Provide the (x, y) coordinate of the cell's center where the given text is located.  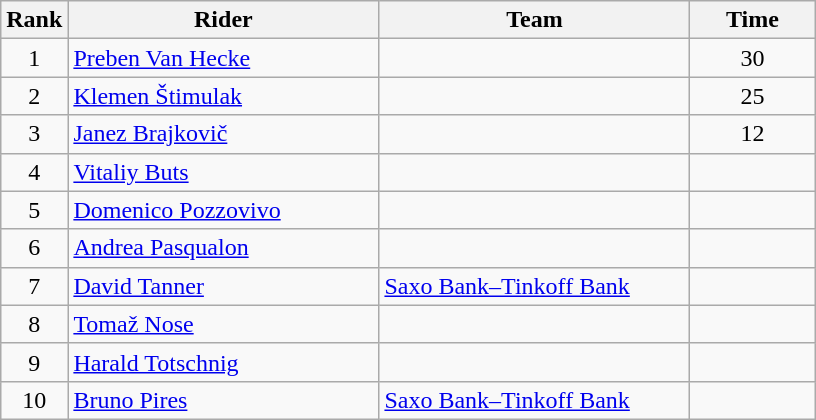
Team (534, 20)
Andrea Pasqualon (224, 248)
25 (752, 96)
12 (752, 134)
Rider (224, 20)
Vitaliy Buts (224, 172)
Time (752, 20)
Janez Brajkovič (224, 134)
6 (34, 248)
1 (34, 58)
Klemen Štimulak (224, 96)
30 (752, 58)
10 (34, 400)
Domenico Pozzovivo (224, 210)
Harald Totschnig (224, 362)
8 (34, 324)
3 (34, 134)
4 (34, 172)
Tomaž Nose (224, 324)
5 (34, 210)
Rank (34, 20)
David Tanner (224, 286)
Preben Van Hecke (224, 58)
2 (34, 96)
9 (34, 362)
Bruno Pires (224, 400)
7 (34, 286)
